Detect which cell encompasses the target text, then output its (X, Y) center coordinate. 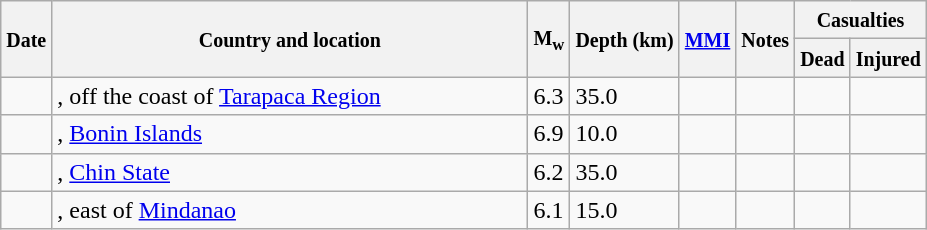
Dead (823, 58)
Notes (766, 39)
, off the coast of Tarapaca Region (290, 96)
Country and location (290, 39)
6.1 (549, 210)
15.0 (624, 210)
Casualties (861, 20)
Date (26, 39)
10.0 (624, 134)
Mw (549, 39)
6.9 (549, 134)
Depth (km) (624, 39)
MMI (708, 39)
Injured (888, 58)
, Bonin Islands (290, 134)
, Chin State (290, 172)
6.3 (549, 96)
6.2 (549, 172)
, east of Mindanao (290, 210)
